Capture the cell that displays the provided text and extract its (X, Y) central coordinate. 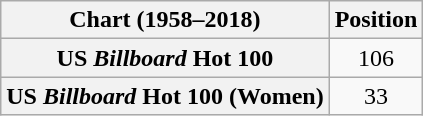
Chart (1958–2018) (165, 20)
US Billboard Hot 100 (Women) (165, 96)
106 (376, 58)
US Billboard Hot 100 (165, 58)
Position (376, 20)
33 (376, 96)
